Determine the [x, y] coordinate at the center of the cell enclosing the given text.  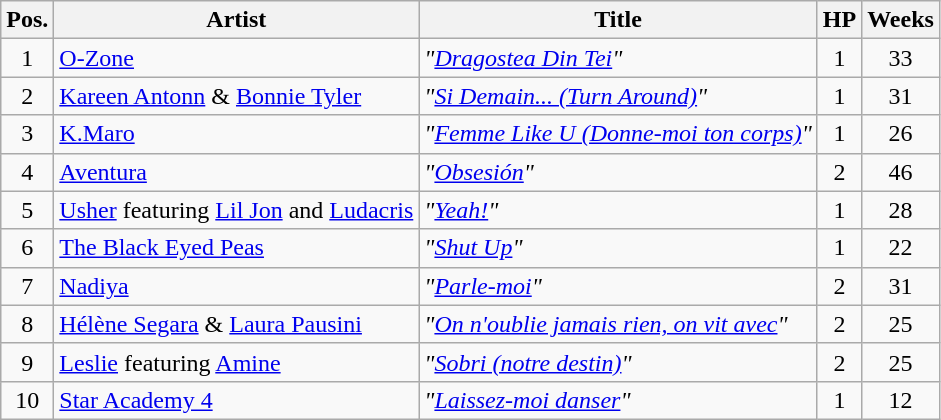
10 [28, 400]
"Obsesión" [618, 172]
Artist [236, 20]
Hélène Segara & Laura Pausini [236, 324]
HP [839, 20]
33 [901, 58]
8 [28, 324]
"Femme Like U (Donne-moi ton corps)" [618, 134]
28 [901, 210]
"Sobri (notre destin)" [618, 362]
"Dragostea Din Tei" [618, 58]
46 [901, 172]
9 [28, 362]
K.Maro [236, 134]
26 [901, 134]
6 [28, 248]
"Parle-moi" [618, 286]
Star Academy 4 [236, 400]
Nadiya [236, 286]
Kareen Antonn & Bonnie Tyler [236, 96]
O-Zone [236, 58]
4 [28, 172]
Usher featuring Lil Jon and Ludacris [236, 210]
22 [901, 248]
Aventura [236, 172]
The Black Eyed Peas [236, 248]
3 [28, 134]
7 [28, 286]
5 [28, 210]
"Yeah!" [618, 210]
"Shut Up" [618, 248]
"Laissez-moi danser" [618, 400]
12 [901, 400]
Weeks [901, 20]
Pos. [28, 20]
Leslie featuring Amine [236, 362]
"Si Demain... (Turn Around)" [618, 96]
Title [618, 20]
"On n'oublie jamais rien, on vit avec" [618, 324]
